Pinpoint the cell where the given text exists, returning its (X, Y) midpoint coordinate. 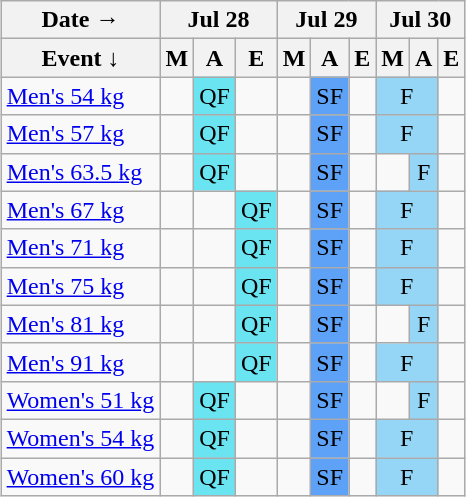
Date → (80, 20)
Jul 30 (420, 20)
Women's 54 kg (80, 438)
Jul 29 (326, 20)
Men's 54 kg (80, 96)
Jul 28 (218, 20)
Men's 57 kg (80, 134)
Men's 75 kg (80, 286)
Men's 81 kg (80, 324)
Men's 71 kg (80, 248)
Women's 51 kg (80, 400)
Men's 63.5 kg (80, 172)
Event ↓ (80, 58)
Men's 67 kg (80, 210)
Women's 60 kg (80, 477)
Men's 91 kg (80, 362)
